Extract the [x, y] coordinate from the center of the cell holding the provided text.  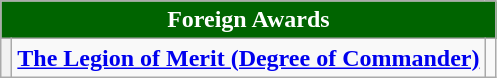
Foreign Awards [248, 20]
The Legion of Merit (Degree of Commander) [248, 58]
